Detect which cell encompasses the target text, then output its (X, Y) center coordinate. 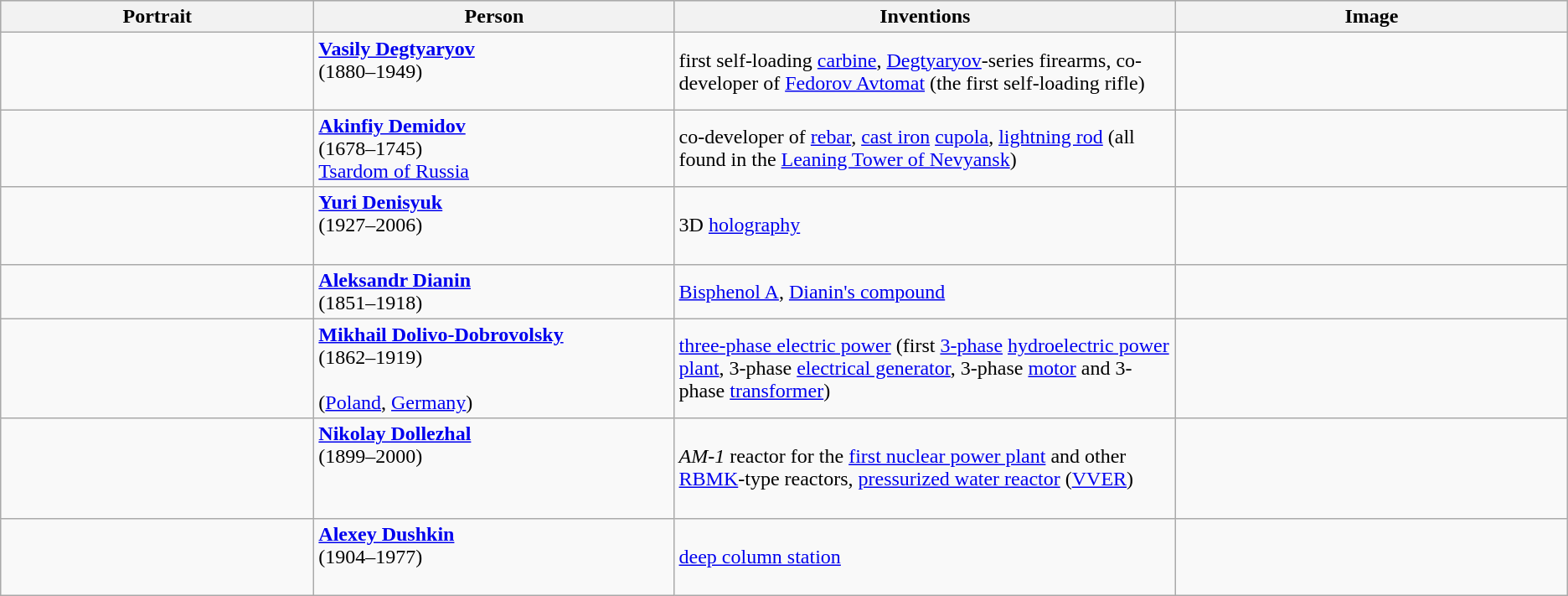
Image (1372, 17)
Vasily Degtyaryov(1880–1949) (494, 71)
Akinfiy Demidov (1678–1745) Tsardom of Russia (494, 148)
Portrait (157, 17)
Aleksandr Dianin (1851–1918) (494, 292)
Person (494, 17)
deep column station (925, 557)
Mikhail Dolivo-Dobrovolsky (1862–1919) (Poland, Germany) (494, 369)
3D holography (925, 225)
Inventions (925, 17)
three-phase electric power (first 3-phase hydroelectric power plant, 3-phase electrical generator, 3-phase motor and 3-phase transformer) (925, 369)
AM-1 reactor for the first nuclear power plant and other RBMK-type reactors, pressurized water reactor (VVER) (925, 468)
co-developer of rebar, cast iron cupola, lightning rod (all found in the Leaning Tower of Nevyansk) (925, 148)
Bisphenol A, Dianin's compound (925, 292)
first self-loading carbine, Degtyaryov-series firearms, co-developer of Fedorov Avtomat (the first self-loading rifle) (925, 71)
Nikolay Dollezhal (1899–2000) (494, 468)
Yuri Denisyuk (1927–2006) (494, 225)
Alexey Dushkin (1904–1977) (494, 557)
